Extract the [X, Y] coordinate from the center of the cell holding the provided text.  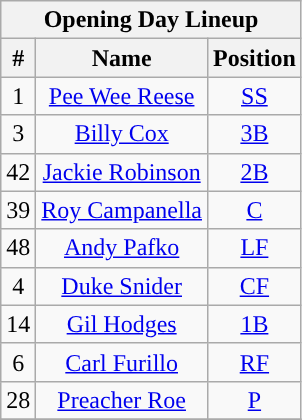
1B [255, 324]
Gil Hodges [122, 324]
C [255, 210]
Preacher Roe [122, 400]
Jackie Robinson [122, 172]
Duke Snider [122, 286]
Andy Pafko [122, 248]
Position [255, 58]
3 [18, 134]
P [255, 400]
4 [18, 286]
3B [255, 134]
Carl Furillo [122, 362]
39 [18, 210]
Opening Day Lineup [152, 20]
CF [255, 286]
Roy Campanella [122, 210]
# [18, 58]
Name [122, 58]
RF [255, 362]
14 [18, 324]
42 [18, 172]
1 [18, 96]
28 [18, 400]
48 [18, 248]
2B [255, 172]
SS [255, 96]
Pee Wee Reese [122, 96]
LF [255, 248]
6 [18, 362]
Billy Cox [122, 134]
